Detect which cell encompasses the target text, then output its [x, y] center coordinate. 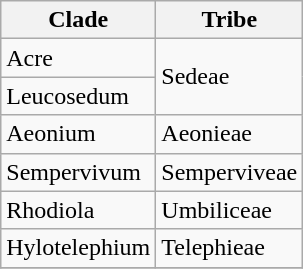
Aeonieae [230, 134]
Sedeae [230, 77]
Semperviveae [230, 172]
Hylotelephium [78, 248]
Leucosedum [78, 96]
Rhodiola [78, 210]
Telephieae [230, 248]
Umbiliceae [230, 210]
Acre [78, 58]
Sempervivum [78, 172]
Clade [78, 20]
Tribe [230, 20]
Aeonium [78, 134]
